Determine the (x, y) coordinate at the center of the cell enclosing the given text.  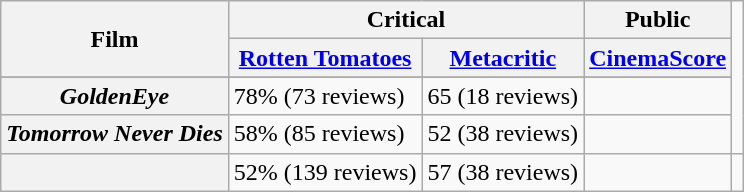
52% (139 reviews) (325, 172)
Metacritic (503, 58)
Film (115, 39)
78% (73 reviews) (325, 96)
Rotten Tomatoes (325, 58)
Critical (406, 20)
65 (18 reviews) (503, 96)
Tomorrow Never Dies (115, 134)
57 (38 reviews) (503, 172)
52 (38 reviews) (503, 134)
Public (658, 20)
CinemaScore (658, 58)
58% (85 reviews) (325, 134)
GoldenEye (115, 96)
